Pinpoint the cell where the given text exists, returning its (x, y) midpoint coordinate. 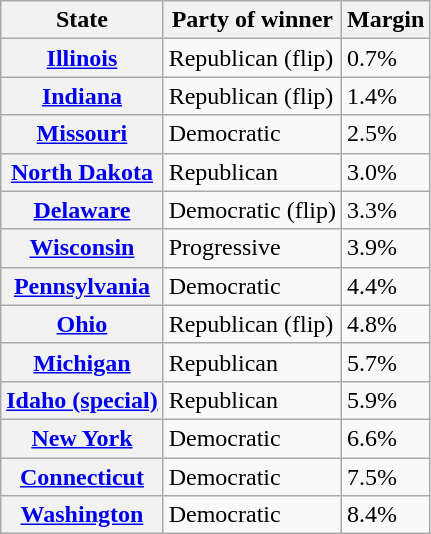
0.7% (385, 58)
Washington (82, 515)
Delaware (82, 210)
8.4% (385, 515)
Wisconsin (82, 248)
3.0% (385, 172)
3.9% (385, 248)
4.8% (385, 324)
3.3% (385, 210)
North Dakota (82, 172)
7.5% (385, 477)
Indiana (82, 96)
State (82, 20)
Progressive (252, 248)
Democratic (flip) (252, 210)
Connecticut (82, 477)
Michigan (82, 362)
4.4% (385, 286)
Illinois (82, 58)
Pennsylvania (82, 286)
Margin (385, 20)
5.7% (385, 362)
New York (82, 438)
1.4% (385, 96)
6.6% (385, 438)
2.5% (385, 134)
Ohio (82, 324)
5.9% (385, 400)
Party of winner (252, 20)
Missouri (82, 134)
Idaho (special) (82, 400)
